Provide the (X, Y) coordinate of the cell's center where the given text is located.  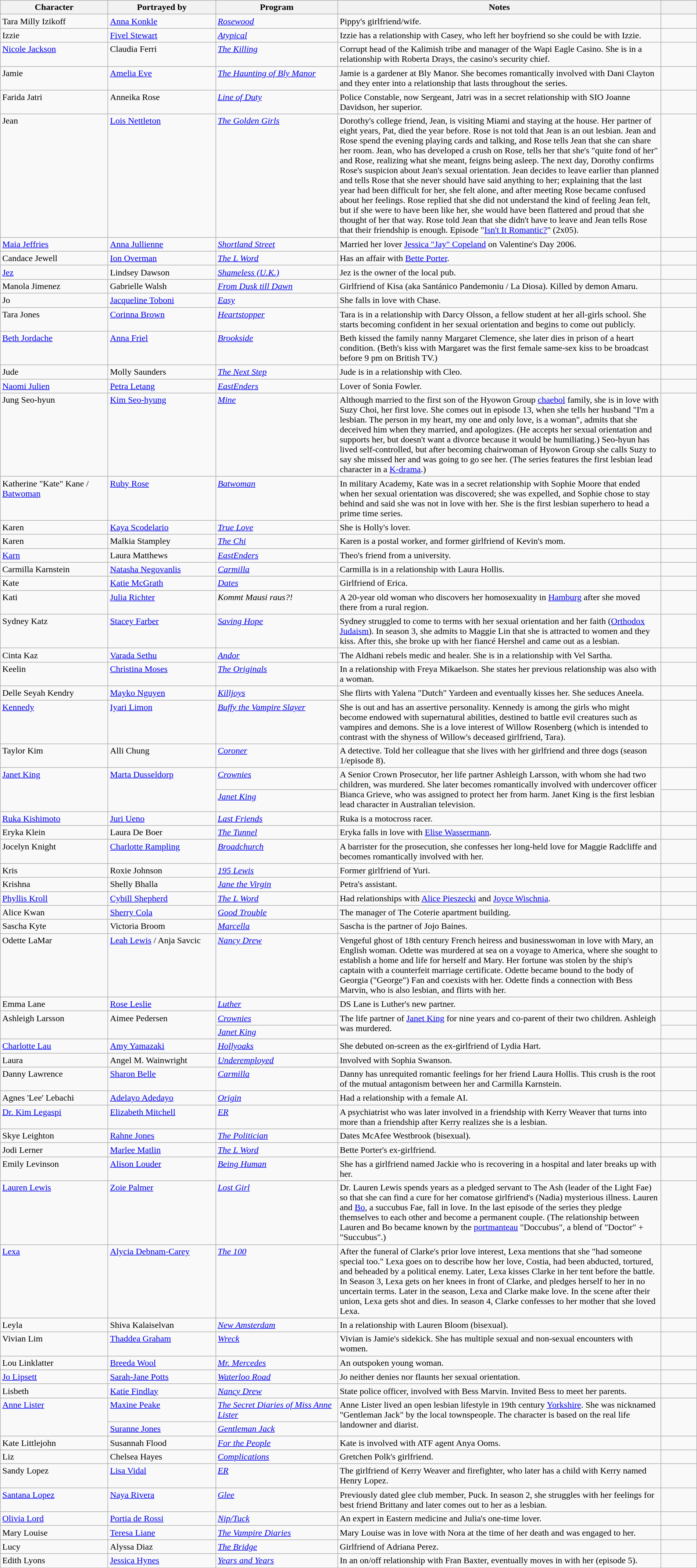
Manola Jimenez (54, 286)
Jung Seo-hyun (54, 435)
Maxine Peake (162, 1410)
Jean (54, 176)
Candace Jewell (54, 258)
The Aldhani rebels medic and healer. She is in a relationship with Vel Sartha. (499, 655)
Naomi Julien (54, 386)
Last Friends (277, 819)
Alison Louder (162, 1169)
Glee (277, 1500)
Skye Leighton (54, 1136)
Leyla (54, 1325)
Eryka falls in love with Elise Wassermann. (499, 833)
Elizabeth Mitchell (162, 1117)
Danny Lawrence (54, 1079)
Sandy Lopez (54, 1476)
The Secret Diaries of Miss Anne Lister (277, 1410)
Chelsea Hayes (162, 1457)
Zoie Palmer (162, 1213)
Leah Lewis / Anja Savcic (162, 965)
Vivian is Jamie's sidekick. She has multiple sexual and non-sexual encounters with women. (499, 1344)
Waterloo Road (277, 1377)
Malkia Stampley (162, 541)
Jo (54, 300)
Heartstopper (277, 319)
Kate Littlejohn (54, 1443)
The Chi (277, 541)
Laura Matthews (162, 555)
Phyllis Kroll (54, 898)
The life partner of Janet King for nine years and co-parent of their two children. Ashleigh was murdered. (499, 1025)
Lisa Vidal (162, 1476)
Mary Louise was in love with Nora at the time of her death and was engaged to her. (499, 1533)
Complications (277, 1457)
The Politician (277, 1136)
Involved with Sophia Swanson. (499, 1060)
Good Trouble (277, 912)
The Originals (277, 674)
State police officer, involved with Bess Marvin. Invited Bess to meet her parents. (499, 1391)
Dates (277, 583)
Notes (499, 7)
Natasha Negovanlis (162, 569)
Shiva Kalaiselvan (162, 1325)
Kate is involved with ATF agent Anya Ooms. (499, 1443)
Dates McAfee Westbrook (bisexual). (499, 1136)
Karn (54, 555)
Corrupt head of the Kalimish tribe and manager of the Wapi Eagle Casino. She is in a relationship with Roberta Drays, the casino's security chief. (499, 54)
Portrayed by (162, 7)
Sascha Kyte (54, 926)
Marcella (277, 926)
Jessica Hynes (162, 1561)
Maia Jeffries (54, 244)
Agnes 'Lee' Lebachi (54, 1098)
New Amsterdam (277, 1325)
The 100 (277, 1281)
Police Constable, now Sergeant, Jatri was in a secret relationship with SIO Joanne Davidson, her superior. (499, 102)
Olivia Lord (54, 1519)
The Vampire Diaries (277, 1533)
Anne Lister (54, 1416)
Anna Konkle (162, 21)
Alycia Debnam-Carey (162, 1281)
Former girlfriend of Yuri. (499, 870)
Laura (54, 1060)
Bette Porter's ex-girlfriend. (499, 1150)
Character (54, 7)
Lost Girl (277, 1213)
Ion Overman (162, 258)
DS Lane is Luther's new partner. (499, 1004)
Carmilla is in a relationship with Laura Hollis. (499, 569)
Kate (54, 583)
Christina Moses (162, 674)
Varada Sethu (162, 655)
Sherry Cola (162, 912)
Has an affair with Bette Porter. (499, 258)
Sarah-Jane Potts (162, 1377)
Victoria Broom (162, 926)
Jo neither denies nor flaunts her sexual orientation. (499, 1377)
Kati (54, 602)
Cinta Kaz (54, 655)
Line of Duty (277, 102)
Petra's assistant. (499, 884)
Breeda Wool (162, 1363)
Julia Richter (162, 602)
Lou Linklatter (54, 1363)
Theo's friend from a university. (499, 555)
Married her lover Jessica "Jay" Copeland on Valentine's Day 2006. (499, 244)
Lover of Sonia Fowler. (499, 386)
Mayko Nguyen (162, 693)
Girlfriend of Kisa (aka Santánico Pandemoniu / La Diosa). Killed by demon Amaru. (499, 286)
The manager of The Coterie apartment building. (499, 912)
Gentleman Jack (277, 1429)
Susannah Flood (162, 1443)
Taylor Kim (54, 756)
Roxie Johnson (162, 870)
A barrister for the prosecution, she confesses her long-held love for Maggie Radcliffe and becomes romantically involved with her. (499, 852)
Killjoys (277, 693)
Pippy's girlfriend/wife. (499, 21)
Molly Saunders (162, 372)
Ruka is a motocross racer. (499, 819)
Jude is in a relationship with Cleo. (499, 372)
Girlfriend of Adriana Perez. (499, 1547)
Underemployed (277, 1060)
Krishna (54, 884)
Vivian Lim (54, 1344)
Rosewood (277, 21)
Years and Years (277, 1561)
Andor (277, 655)
Atypical (277, 35)
True Love (277, 527)
In an on/off relationship with Fran Baxter, eventually moves in with her (episode 5). (499, 1561)
Alice Kwan (54, 912)
Had relationships with Alice Pieszecki and Joyce Wischnia. (499, 898)
The Tunnel (277, 833)
Jamie (54, 78)
Nip/Tuck (277, 1519)
Amelia Eve (162, 78)
The Haunting of Bly Manor (277, 78)
Corinna Brown (162, 319)
Luther (277, 1004)
Delle Seyah Kendry (54, 693)
In a relationship with Freya Mikaelson. She states her previous relationship was also with a woman. (499, 674)
Suranne Jones (162, 1429)
Hollyoaks (277, 1046)
Nicole Jackson (54, 54)
Jodi Lerner (54, 1150)
Mary Louise (54, 1533)
Claudia Ferri (162, 54)
Sharon Belle (162, 1079)
She flirts with Yalena "Dutch" Yardeen and eventually kisses her. She seduces Aneela. (499, 693)
She debuted on-screen as the ex-girlfriend of Lydia Hart. (499, 1046)
Lucy (54, 1547)
For the People (277, 1443)
Easy (277, 300)
Program (277, 7)
Jocelyn Knight (54, 852)
Lisbeth (54, 1391)
Laura De Boer (162, 833)
Jacqueline Toboni (162, 300)
She has a girlfriend named Jackie who is recovering in a hospital and later breaks up with her. (499, 1169)
Had a relationship with a female AI. (499, 1098)
An outspoken young woman. (499, 1363)
Lindsey Dawson (162, 272)
Mine (277, 435)
Shortland Street (277, 244)
Kommt Mausi raus?! (277, 602)
She falls in love with Chase. (499, 300)
The girlfriend of Kerry Weaver and firefighter, who later has a child with Kerry named Henry Lopez. (499, 1476)
Alli Chung (162, 756)
Gabrielle Walsh (162, 286)
The Killing (277, 54)
Santana Lopez (54, 1500)
Batwoman (277, 499)
Anneika Rose (162, 102)
A psychiatrist who was later involved in a friendship with Kerry Weaver that turns into more than a friendship after Kerry realizes she is a lesbian. (499, 1117)
Tara Jones (54, 319)
Adelayo Adedayo (162, 1098)
Brookside (277, 348)
Shelly Bhalla (162, 884)
Rahne Jones (162, 1136)
Buffy the Vampire Slayer (277, 722)
Iyari Limon (162, 722)
Kennedy (54, 722)
Stacey Farber (162, 631)
Naya Rivera (162, 1500)
Juri Ueno (162, 819)
Emma Lane (54, 1004)
Charlotte Lau (54, 1046)
Angel M. Wainwright (162, 1060)
Rose Leslie (162, 1004)
Shameless (U.K.) (277, 272)
Tara Milly Izikoff (54, 21)
Izzie (54, 35)
Girlfriend of Erica. (499, 583)
Jane the Virgin (277, 884)
Odette LaMar (54, 965)
Dr. Kim Legaspi (54, 1117)
Farida Jatri (54, 102)
Liz (54, 1457)
Emily Levinson (54, 1169)
Marta Dusseldorp (162, 790)
The Bridge (277, 1547)
Eryka Klein (54, 833)
Being Human (277, 1169)
Edith Lyons (54, 1561)
Izzie has a relationship with Casey, who left her boyfriend so she could be with Izzie. (499, 35)
Kim Seo-hyung (162, 435)
Saving Hope (277, 631)
Cybill Shepherd (162, 898)
Ruby Rose (162, 499)
Lauren Lewis (54, 1213)
A 20-year old woman who discovers her homosexuality in Hamburg after she moved there from a rural region. (499, 602)
Kris (54, 870)
In a relationship with Lauren Bloom (bisexual). (499, 1325)
The Next Step (277, 372)
Teresa Liane (162, 1533)
Alyssa Diaz (162, 1547)
Keelin (54, 674)
Portia de Rossi (162, 1519)
Lexa (54, 1281)
Anna Jullienne (162, 244)
Jez (54, 272)
Katie McGrath (162, 583)
Marlee Matlin (162, 1150)
Jez is the owner of the local pub. (499, 272)
Gretchen Polk's girlfriend. (499, 1457)
Lois Nettleton (162, 176)
Broadchurch (277, 852)
Anna Friel (162, 348)
Wreck (277, 1344)
Amy Yamazaki (162, 1046)
Ruka Kishimoto (54, 819)
Beth Jordache (54, 348)
She is Holly's lover. (499, 527)
Jo Lipsett (54, 1377)
Origin (277, 1098)
Sascha is the partner of Jojo Baines. (499, 926)
From Dusk till Dawn (277, 286)
Thaddea Graham (162, 1344)
Mr. Mercedes (277, 1363)
195 Lewis (277, 870)
An expert in Eastern medicine and Julia's one-time lover. (499, 1519)
Kaya Scodelario (162, 527)
Sydney Katz (54, 631)
Coroner (277, 756)
Karen is a postal worker, and former girlfriend of Kevin's mom. (499, 541)
A detective. Told her colleague that she lives with her girlfriend and three dogs (season 1/episode 8). (499, 756)
Carmilla Karnstein (54, 569)
Aimee Pedersen (162, 1025)
Petra Letang (162, 386)
Jude (54, 372)
Charlotte Rampling (162, 852)
Ashleigh Larsson (54, 1025)
Fivel Stewart (162, 35)
The Golden Girls (277, 176)
Katherine "Kate" Kane / Batwoman (54, 499)
Katie Findlay (162, 1391)
